Extract the [X, Y] coordinate from the center of the cell holding the provided text.  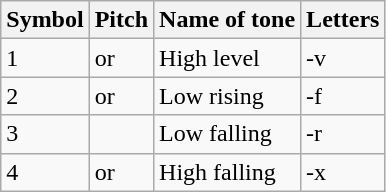
Low falling [228, 134]
-v [343, 58]
High level [228, 58]
High falling [228, 172]
2 [45, 96]
Name of tone [228, 20]
1 [45, 58]
3 [45, 134]
Letters [343, 20]
Symbol [45, 20]
-x [343, 172]
Pitch [121, 20]
4 [45, 172]
Low rising [228, 96]
-f [343, 96]
-r [343, 134]
